From the cell containing the given text, extract its center point as (x, y) coordinate. 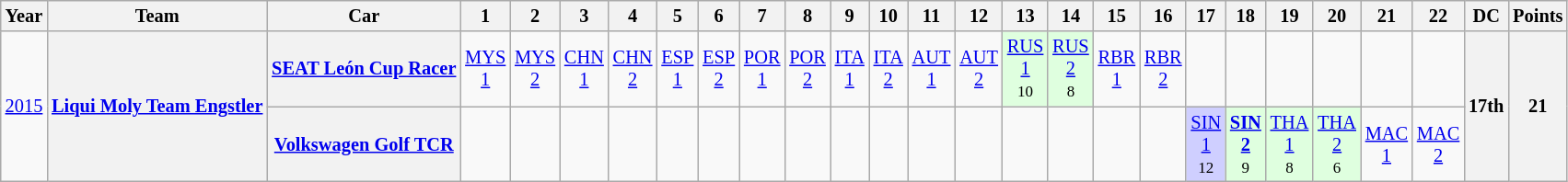
POR1 (762, 69)
ESP1 (678, 69)
SIN112 (1206, 144)
MAC1 (1387, 144)
Volkswagen Golf TCR (364, 144)
SEAT León Cup Racer (364, 69)
2015 (24, 107)
7 (762, 16)
AUT2 (979, 69)
11 (932, 16)
12 (979, 16)
RUS28 (1070, 69)
14 (1070, 16)
ITA1 (850, 69)
Points (1538, 16)
Year (24, 16)
1 (485, 16)
CHN1 (584, 69)
RUS110 (1026, 69)
DC (1486, 16)
AUT1 (932, 69)
17th (1486, 107)
ESP2 (718, 69)
6 (718, 16)
THA26 (1337, 144)
4 (633, 16)
RBR1 (1117, 69)
Liqui Moly Team Engstler (157, 107)
15 (1117, 16)
MYS2 (535, 69)
17 (1206, 16)
POR2 (807, 69)
ITA2 (889, 69)
CHN2 (633, 69)
Team (157, 16)
THA18 (1290, 144)
10 (889, 16)
16 (1163, 16)
SIN29 (1246, 144)
8 (807, 16)
5 (678, 16)
Car (364, 16)
18 (1246, 16)
MAC2 (1438, 144)
RBR2 (1163, 69)
13 (1026, 16)
22 (1438, 16)
9 (850, 16)
20 (1337, 16)
3 (584, 16)
19 (1290, 16)
MYS1 (485, 69)
2 (535, 16)
